For the text-containing cell, return its midpoint in (x, y) coordinate format. 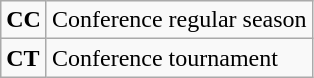
Conference regular season (179, 20)
CC (24, 20)
CT (24, 58)
Conference tournament (179, 58)
